From the cell containing the given text, extract its center point as [X, Y] coordinate. 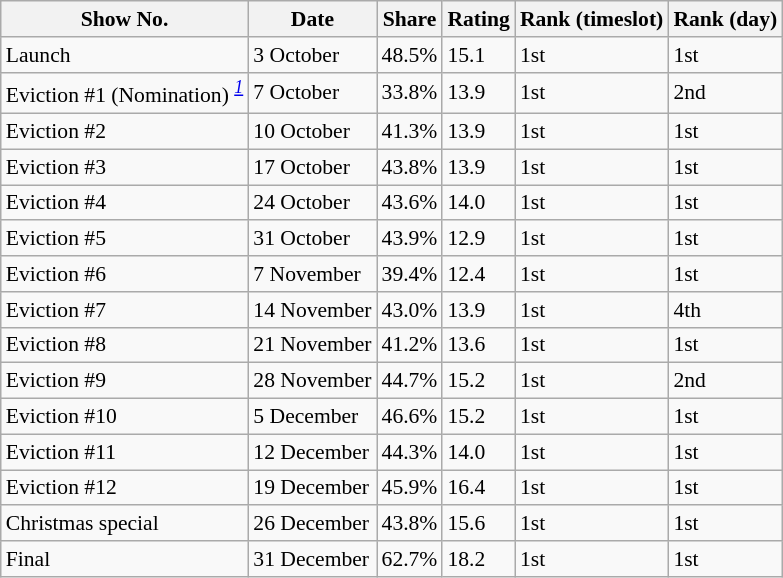
Eviction #11 [125, 452]
14 November [312, 310]
Eviction #6 [125, 274]
43.6% [410, 203]
43.0% [410, 310]
21 November [312, 345]
Launch [125, 55]
Eviction #8 [125, 345]
46.6% [410, 417]
Rank (timeslot) [592, 19]
Eviction #3 [125, 167]
Final [125, 559]
24 October [312, 203]
43.9% [410, 239]
41.3% [410, 132]
5 December [312, 417]
31 October [312, 239]
12.4 [478, 274]
Share [410, 19]
Eviction #2 [125, 132]
Show No. [125, 19]
12 December [312, 452]
62.7% [410, 559]
10 October [312, 132]
41.2% [410, 345]
48.5% [410, 55]
Rank (day) [725, 19]
Date [312, 19]
7 November [312, 274]
Eviction #1 (Nomination) 1 [125, 92]
Eviction #12 [125, 488]
Rating [478, 19]
Eviction #4 [125, 203]
31 December [312, 559]
28 November [312, 381]
18.2 [478, 559]
16.4 [478, 488]
Eviction #10 [125, 417]
15.1 [478, 55]
19 December [312, 488]
Eviction #5 [125, 239]
15.6 [478, 524]
3 October [312, 55]
4th [725, 310]
44.7% [410, 381]
Eviction #7 [125, 310]
33.8% [410, 92]
44.3% [410, 452]
26 December [312, 524]
39.4% [410, 274]
12.9 [478, 239]
Christmas special [125, 524]
45.9% [410, 488]
7 October [312, 92]
13.6 [478, 345]
17 October [312, 167]
Eviction #9 [125, 381]
